Return [x, y] of the center of cell containing provided text 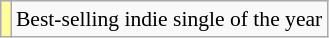
Best-selling indie single of the year [169, 19]
